Search for the cell housing the specified text and yield its [x, y] center coordinate. 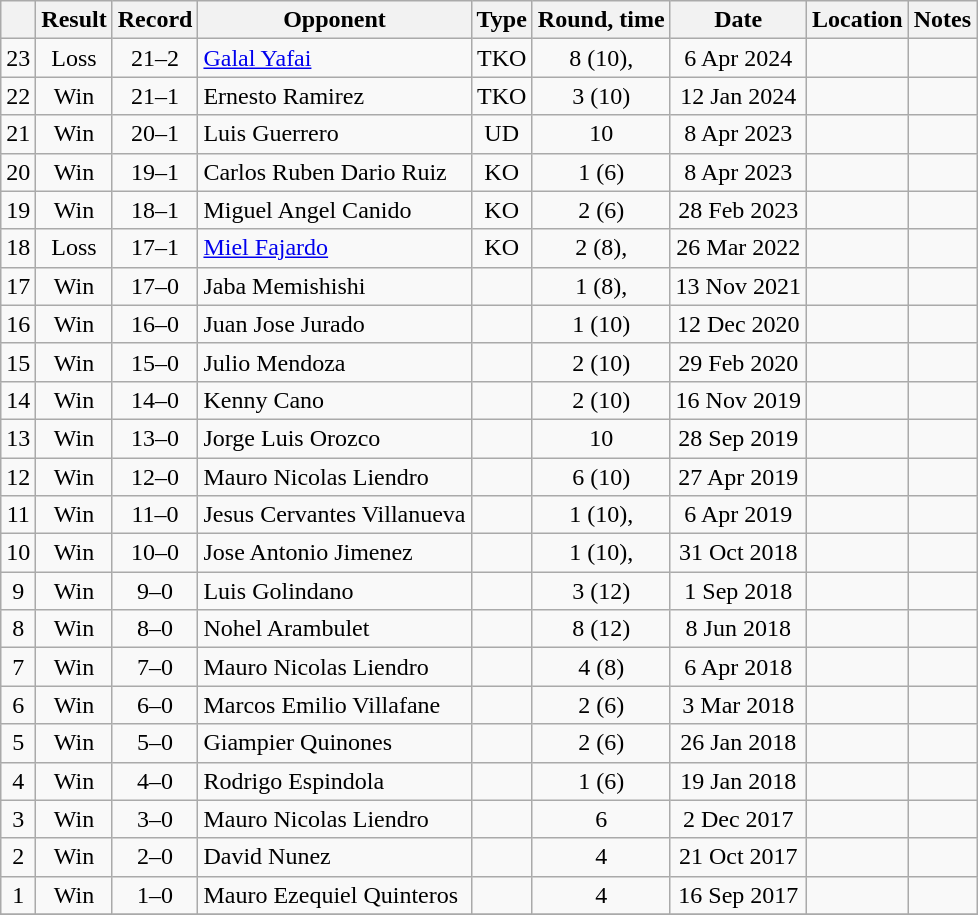
Kenny Cano [334, 400]
Jorge Luis Orozco [334, 438]
6 Apr 2024 [738, 58]
14–0 [155, 400]
UD [502, 134]
Julio Mendoza [334, 362]
13–0 [155, 438]
1–0 [155, 895]
2 [18, 857]
Round, time [601, 20]
13 Nov 2021 [738, 286]
15 [18, 362]
3 (12) [601, 591]
18 [18, 248]
21 Oct 2017 [738, 857]
16 Nov 2019 [738, 400]
16 Sep 2017 [738, 895]
Rodrigo Espindola [334, 781]
Jose Antonio Jimenez [334, 553]
1 (10) [601, 324]
19–1 [155, 172]
8 (12) [601, 629]
3 Mar 2018 [738, 705]
19 [18, 210]
10–0 [155, 553]
8 Jun 2018 [738, 629]
6–0 [155, 705]
4–0 [155, 781]
21–1 [155, 96]
5 [18, 743]
16 [18, 324]
22 [18, 96]
20–1 [155, 134]
Ernesto Ramirez [334, 96]
2 Dec 2017 [738, 819]
Miel Fajardo [334, 248]
Date [738, 20]
2–0 [155, 857]
8 (10), [601, 58]
15–0 [155, 362]
Location [857, 20]
28 Sep 2019 [738, 438]
6 Apr 2019 [738, 515]
12 Jan 2024 [738, 96]
12–0 [155, 477]
6 Apr 2018 [738, 667]
Marcos Emilio Villafane [334, 705]
16–0 [155, 324]
3 [18, 819]
6 (10) [601, 477]
Luis Guerrero [334, 134]
David Nunez [334, 857]
Type [502, 20]
Jesus Cervantes Villanueva [334, 515]
18–1 [155, 210]
Galal Yafai [334, 58]
1 Sep 2018 [738, 591]
4 (8) [601, 667]
11 [18, 515]
Jaba Memishishi [334, 286]
2 (8), [601, 248]
Opponent [334, 20]
11–0 [155, 515]
3 (10) [601, 96]
28 Feb 2023 [738, 210]
26 Mar 2022 [738, 248]
21–2 [155, 58]
1 (8), [601, 286]
5–0 [155, 743]
Juan Jose Jurado [334, 324]
29 Feb 2020 [738, 362]
Carlos Ruben Dario Ruiz [334, 172]
Luis Golindano [334, 591]
8 [18, 629]
17–1 [155, 248]
31 Oct 2018 [738, 553]
17–0 [155, 286]
Nohel Arambulet [334, 629]
7–0 [155, 667]
Result [74, 20]
21 [18, 134]
26 Jan 2018 [738, 743]
12 [18, 477]
17 [18, 286]
8–0 [155, 629]
Giampier Quinones [334, 743]
12 Dec 2020 [738, 324]
9 [18, 591]
7 [18, 667]
1 [18, 895]
Record [155, 20]
19 Jan 2018 [738, 781]
14 [18, 400]
3–0 [155, 819]
27 Apr 2019 [738, 477]
20 [18, 172]
9–0 [155, 591]
Mauro Ezequiel Quinteros [334, 895]
23 [18, 58]
Notes [942, 20]
13 [18, 438]
Miguel Angel Canido [334, 210]
